Locate the cell with the specified text and output its [x, y] center coordinate. 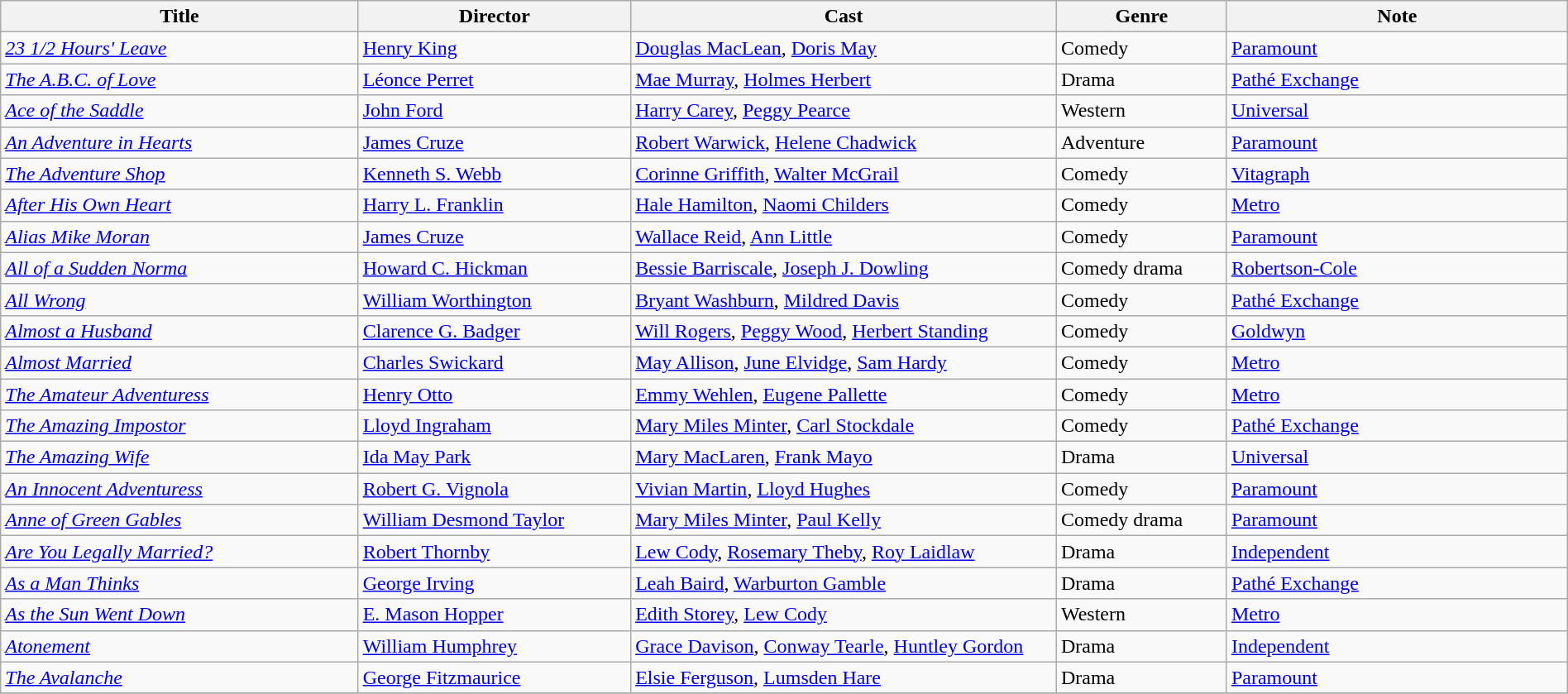
The Avalanche [179, 677]
Ida May Park [495, 457]
After His Own Heart [179, 205]
Almost Married [179, 362]
Harry L. Franklin [495, 205]
Robertson-Cole [1397, 268]
Genre [1141, 17]
Leah Baird, Warburton Gamble [844, 583]
Henry Otto [495, 395]
Atonement [179, 646]
Alias Mike Moran [179, 237]
Vitagraph [1397, 174]
Hale Hamilton, Naomi Childers [844, 205]
Mary Miles Minter, Carl Stockdale [844, 426]
E. Mason Hopper [495, 615]
Vivian Martin, Lloyd Hughes [844, 489]
Ace of the Saddle [179, 111]
John Ford [495, 111]
As a Man Thinks [179, 583]
Henry King [495, 48]
Bryant Washburn, Mildred Davis [844, 299]
Robert Thornby [495, 552]
Mary MacLaren, Frank Mayo [844, 457]
George Irving [495, 583]
Lew Cody, Rosemary Theby, Roy Laidlaw [844, 552]
William Humphrey [495, 646]
Adventure [1141, 142]
Emmy Wehlen, Eugene Pallette [844, 395]
Director [495, 17]
The Amazing Wife [179, 457]
The Amazing Impostor [179, 426]
Almost a Husband [179, 331]
Harry Carey, Peggy Pearce [844, 111]
Bessie Barriscale, Joseph J. Dowling [844, 268]
Title [179, 17]
Will Rogers, Peggy Wood, Herbert Standing [844, 331]
Edith Storey, Lew Cody [844, 615]
The A.B.C. of Love [179, 79]
William Worthington [495, 299]
William Desmond Taylor [495, 520]
All of a Sudden Norma [179, 268]
Robert G. Vignola [495, 489]
Léonce Perret [495, 79]
May Allison, June Elvidge, Sam Hardy [844, 362]
23 1/2 Hours' Leave [179, 48]
Grace Davison, Conway Tearle, Huntley Gordon [844, 646]
Howard C. Hickman [495, 268]
The Amateur Adventuress [179, 395]
Kenneth S. Webb [495, 174]
Elsie Ferguson, Lumsden Hare [844, 677]
Corinne Griffith, Walter McGrail [844, 174]
Robert Warwick, Helene Chadwick [844, 142]
As the Sun Went Down [179, 615]
Are You Legally Married? [179, 552]
An Innocent Adventuress [179, 489]
All Wrong [179, 299]
Mary Miles Minter, Paul Kelly [844, 520]
Mae Murray, Holmes Herbert [844, 79]
Wallace Reid, Ann Little [844, 237]
Cast [844, 17]
Anne of Green Gables [179, 520]
An Adventure in Hearts [179, 142]
Note [1397, 17]
Lloyd Ingraham [495, 426]
The Adventure Shop [179, 174]
Douglas MacLean, Doris May [844, 48]
Charles Swickard [495, 362]
Clarence G. Badger [495, 331]
George Fitzmaurice [495, 677]
Goldwyn [1397, 331]
